Output the [x, y] coordinate of the center of the cell containing the given text.  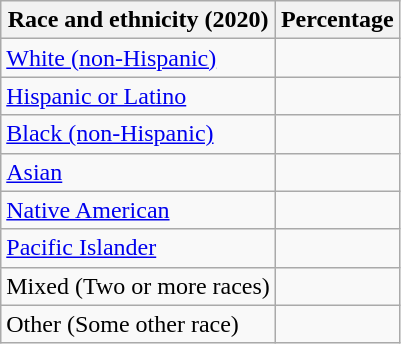
Race and ethnicity (2020) [138, 20]
Pacific Islander [138, 248]
Other (Some other race) [138, 324]
Native American [138, 210]
Black (non-Hispanic) [138, 134]
Mixed (Two or more races) [138, 286]
Percentage [337, 20]
Asian [138, 172]
White (non-Hispanic) [138, 58]
Hispanic or Latino [138, 96]
